Capture the cell that displays the provided text and extract its [x, y] central coordinate. 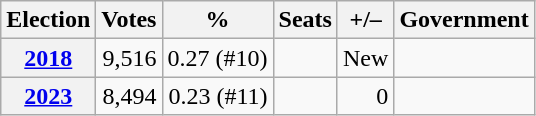
2023 [48, 96]
0.27 (#10) [218, 58]
Seats [305, 20]
0.23 (#11) [218, 96]
9,516 [129, 58]
+/– [365, 20]
% [218, 20]
8,494 [129, 96]
Election [48, 20]
2018 [48, 58]
Government [464, 20]
0 [365, 96]
Votes [129, 20]
New [365, 58]
